Provide the (X, Y) coordinate of the cell's center where the given text is located.  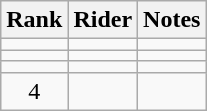
Notes (172, 20)
Rank (34, 20)
Rider (103, 20)
4 (34, 91)
